Locate the cell with the specified text and output its (x, y) center coordinate. 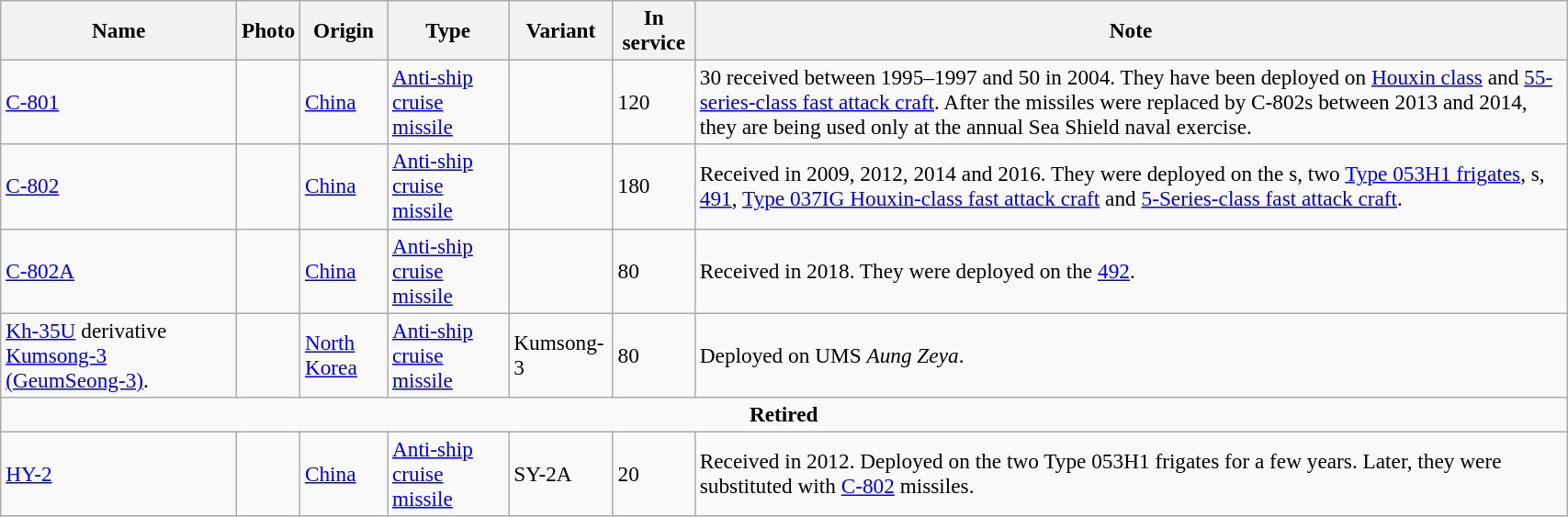
120 (654, 102)
Deployed on UMS Aung Zeya. (1130, 354)
C-802A (119, 271)
SY-2A (560, 474)
Retired (784, 414)
180 (654, 186)
Name (119, 29)
Origin (344, 29)
North Korea (344, 354)
Photo (268, 29)
HY-2 (119, 474)
C-801 (119, 102)
20 (654, 474)
Kh-35U derivative Kumsong-3 (GeumSeong-3). (119, 354)
Type (448, 29)
Kumsong-3 (560, 354)
Note (1130, 29)
Received in 2018. They were deployed on the 492. (1130, 271)
Received in 2012. Deployed on the two Type 053H1 frigates for a few years. Later, they were substituted with C-802 missiles. (1130, 474)
C-802 (119, 186)
Variant (560, 29)
In service (654, 29)
